From the cell containing the given text, extract its center point as (x, y) coordinate. 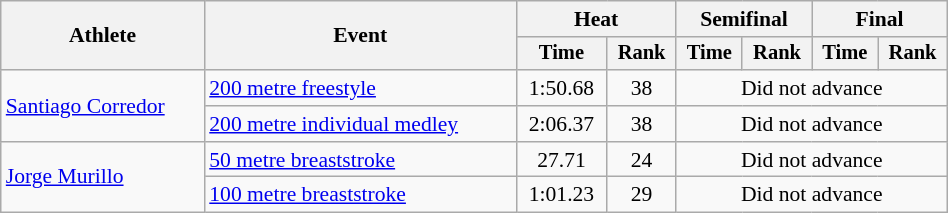
50 metre breaststroke (360, 160)
Semifinal (744, 19)
100 metre breaststroke (360, 195)
1:01.23 (562, 195)
2:06.37 (562, 124)
Heat (596, 19)
Final (880, 19)
Athlete (102, 36)
1:50.68 (562, 88)
27.71 (562, 160)
Jorge Murillo (102, 178)
Santiago Corredor (102, 106)
29 (642, 195)
200 metre freestyle (360, 88)
200 metre individual medley (360, 124)
24 (642, 160)
Event (360, 36)
